Return (X, Y) of the center of cell containing provided text 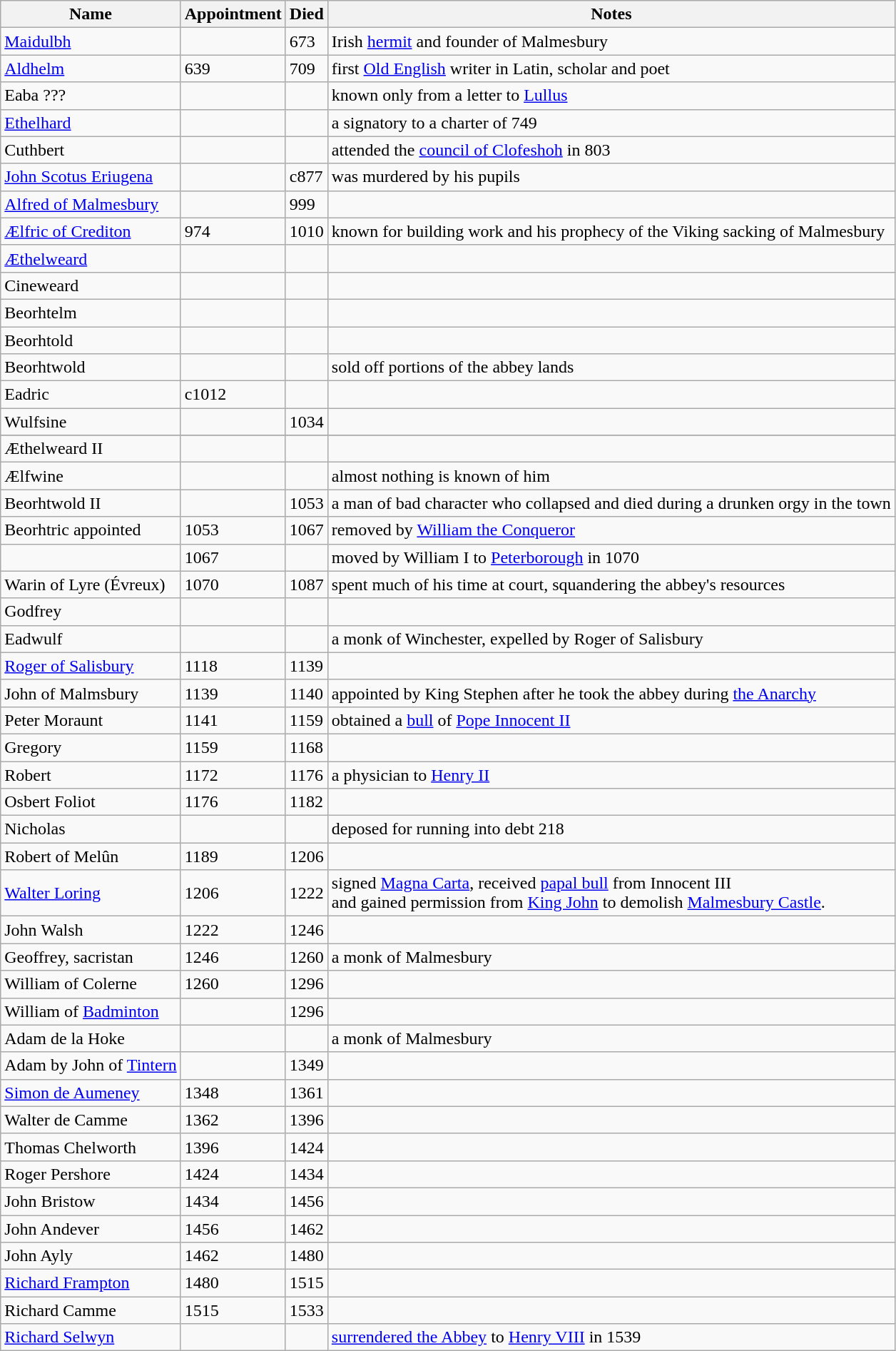
Name (91, 14)
Aldhelm (91, 69)
Æthelweard (91, 258)
Adam de la Hoke (91, 1038)
Beorhtwold (91, 368)
1182 (307, 802)
moved by William I to Peterborough in 1070 (611, 557)
Beorhtelm (91, 313)
appointed by King Stephen after he took the abbey during the Anarchy (611, 693)
Ælfric of Crediton (91, 231)
John Scotus Eriugena (91, 177)
1118 (233, 666)
1349 (307, 1066)
Beorhtwold II (91, 503)
a signatory to a charter of 749 (611, 123)
was murdered by his pupils (611, 177)
999 (307, 204)
Thomas Chelworth (91, 1147)
Cuthbert (91, 150)
Walter Loring (91, 894)
639 (233, 69)
Alfred of Malmesbury (91, 204)
Beorhtric appointed (91, 530)
1070 (233, 585)
Walter de Camme (91, 1120)
1034 (307, 422)
Ethelhard (91, 123)
Notes (611, 14)
obtained a bull of Pope Innocent II (611, 720)
known for building work and his prophecy of the Viking sacking of Malmesbury (611, 231)
almost nothing is known of him (611, 476)
Richard Selwyn (91, 1337)
a monk of Winchester, expelled by Roger of Salisbury (611, 639)
Beorhtold (91, 340)
deposed for running into debt 218 (611, 829)
Wulfsine (91, 422)
Ælfwine (91, 476)
Died (307, 14)
John Walsh (91, 930)
John of Malmsbury (91, 693)
1533 (307, 1310)
Eaba ??? (91, 96)
c1012 (233, 395)
John Ayly (91, 1256)
signed Magna Carta, received papal bull from Innocent III and gained permission from King John to demolish Malmesbury Castle. (611, 894)
Adam by John of Tintern (91, 1066)
Richard Frampton (91, 1283)
Richard Camme (91, 1310)
Robert (91, 774)
Maidulbh (91, 41)
John Andever (91, 1228)
a man of bad character who collapsed and died during a drunken orgy in the town (611, 503)
Osbert Foliot (91, 802)
a physician to Henry II (611, 774)
Nicholas (91, 829)
known only from a letter to Lullus (611, 96)
surrendered the Abbey to Henry VIII in 1539 (611, 1337)
Roger Pershore (91, 1174)
Simon de Aumeney (91, 1093)
Robert of Melûn (91, 856)
Warin of Lyre (Évreux) (91, 585)
Geoffrey, sacristan (91, 957)
c877 (307, 177)
William of Badminton (91, 1011)
1362 (233, 1120)
Irish hermit and founder of Malmesbury (611, 41)
Godfrey (91, 612)
John Bristow (91, 1201)
Cineweard (91, 285)
1189 (233, 856)
Peter Moraunt (91, 720)
Appointment (233, 14)
spent much of his time at court, squandering the abbey's resources (611, 585)
first Old English writer in Latin, scholar and poet (611, 69)
Eadric (91, 395)
attended the council of Clofeshoh in 803 (611, 150)
1087 (307, 585)
1140 (307, 693)
974 (233, 231)
673 (307, 41)
Eadwulf (91, 639)
1141 (233, 720)
1348 (233, 1093)
removed by William the Conqueror (611, 530)
1010 (307, 231)
1361 (307, 1093)
709 (307, 69)
Roger of Salisbury (91, 666)
Æthelweard II (91, 449)
1172 (233, 774)
William of Colerne (91, 984)
sold off portions of the abbey lands (611, 368)
Gregory (91, 747)
1168 (307, 747)
